Capture the cell that displays the provided text and extract its [X, Y] central coordinate. 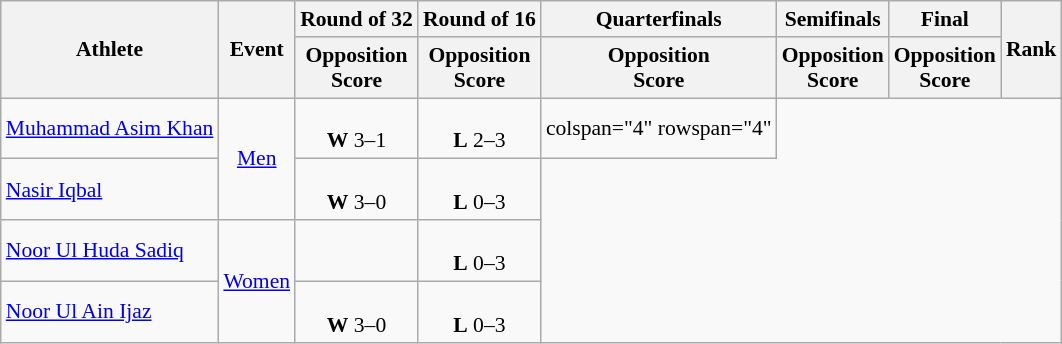
Women [256, 281]
Quarterfinals [659, 19]
Nasir Iqbal [110, 190]
W 3–1 [356, 128]
Semifinals [833, 19]
Noor Ul Huda Sadiq [110, 250]
Men [256, 159]
Event [256, 50]
Rank [1032, 50]
L 2–3 [480, 128]
Noor Ul Ain Ijaz [110, 312]
Round of 16 [480, 19]
Final [945, 19]
Round of 32 [356, 19]
Athlete [110, 50]
colspan="4" rowspan="4" [659, 128]
Muhammad Asim Khan [110, 128]
